Capture the cell that displays the provided text and extract its (X, Y) central coordinate. 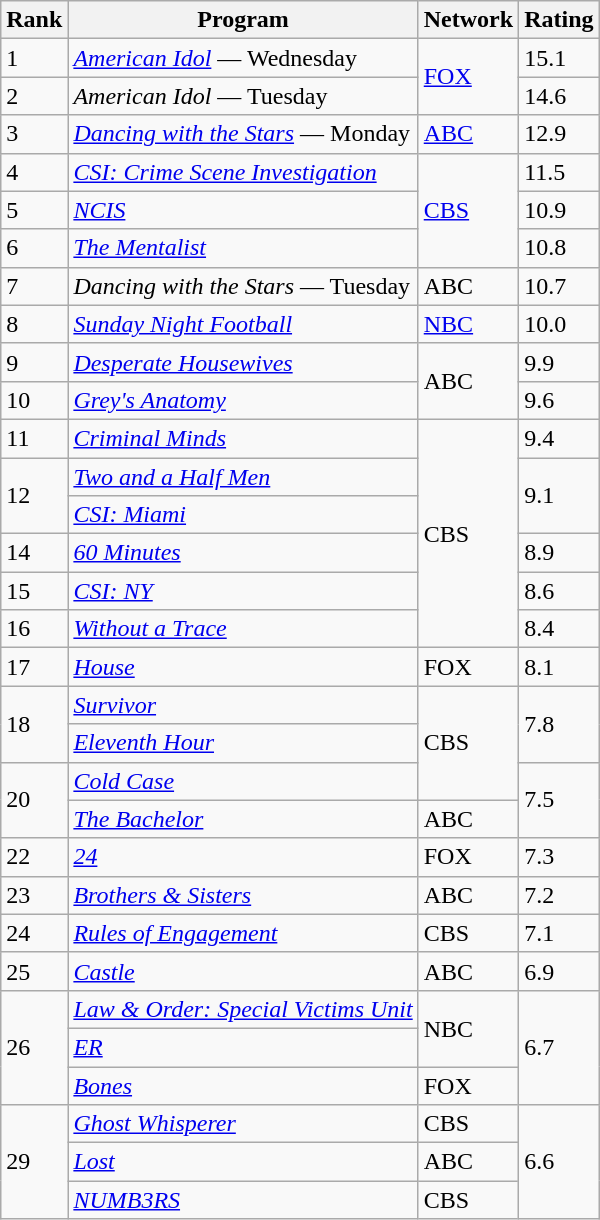
NCIS (243, 210)
Law & Order: Special Victims Unit (243, 1009)
20 (34, 800)
10 (34, 400)
9.9 (559, 362)
7.1 (559, 933)
12.9 (559, 134)
15 (34, 591)
CSI: Miami (243, 515)
6 (34, 248)
Sunday Night Football (243, 324)
6.9 (559, 971)
8 (34, 324)
Cold Case (243, 781)
Without a Trace (243, 629)
Bones (243, 1085)
Criminal Minds (243, 438)
16 (34, 629)
Network (468, 20)
8.4 (559, 629)
11 (34, 438)
Rules of Engagement (243, 933)
The Bachelor (243, 819)
10.0 (559, 324)
6.6 (559, 1162)
Program (243, 20)
Dancing with the Stars — Tuesday (243, 286)
Lost (243, 1162)
2 (34, 96)
10.9 (559, 210)
CSI: Crime Scene Investigation (243, 172)
23 (34, 895)
American Idol — Tuesday (243, 96)
14 (34, 553)
Rank (34, 20)
8.1 (559, 667)
9.4 (559, 438)
7.3 (559, 857)
22 (34, 857)
60 Minutes (243, 553)
6.7 (559, 1047)
NUMB3RS (243, 1200)
4 (34, 172)
17 (34, 667)
26 (34, 1047)
9 (34, 362)
House (243, 667)
15.1 (559, 58)
Castle (243, 971)
29 (34, 1162)
CSI: NY (243, 591)
25 (34, 971)
12 (34, 496)
7.8 (559, 724)
Two and a Half Men (243, 477)
Dancing with the Stars — Monday (243, 134)
10.8 (559, 248)
7 (34, 286)
Rating (559, 20)
Survivor (243, 705)
American Idol — Wednesday (243, 58)
Grey's Anatomy (243, 400)
ER (243, 1047)
8.9 (559, 553)
10.7 (559, 286)
The Mentalist (243, 248)
8.6 (559, 591)
Ghost Whisperer (243, 1124)
9.6 (559, 400)
Brothers & Sisters (243, 895)
3 (34, 134)
9.1 (559, 496)
11.5 (559, 172)
Desperate Housewives (243, 362)
7.2 (559, 895)
18 (34, 724)
7.5 (559, 800)
1 (34, 58)
Eleventh Hour (243, 743)
14.6 (559, 96)
5 (34, 210)
